Capture the cell that displays the provided text and extract its (X, Y) central coordinate. 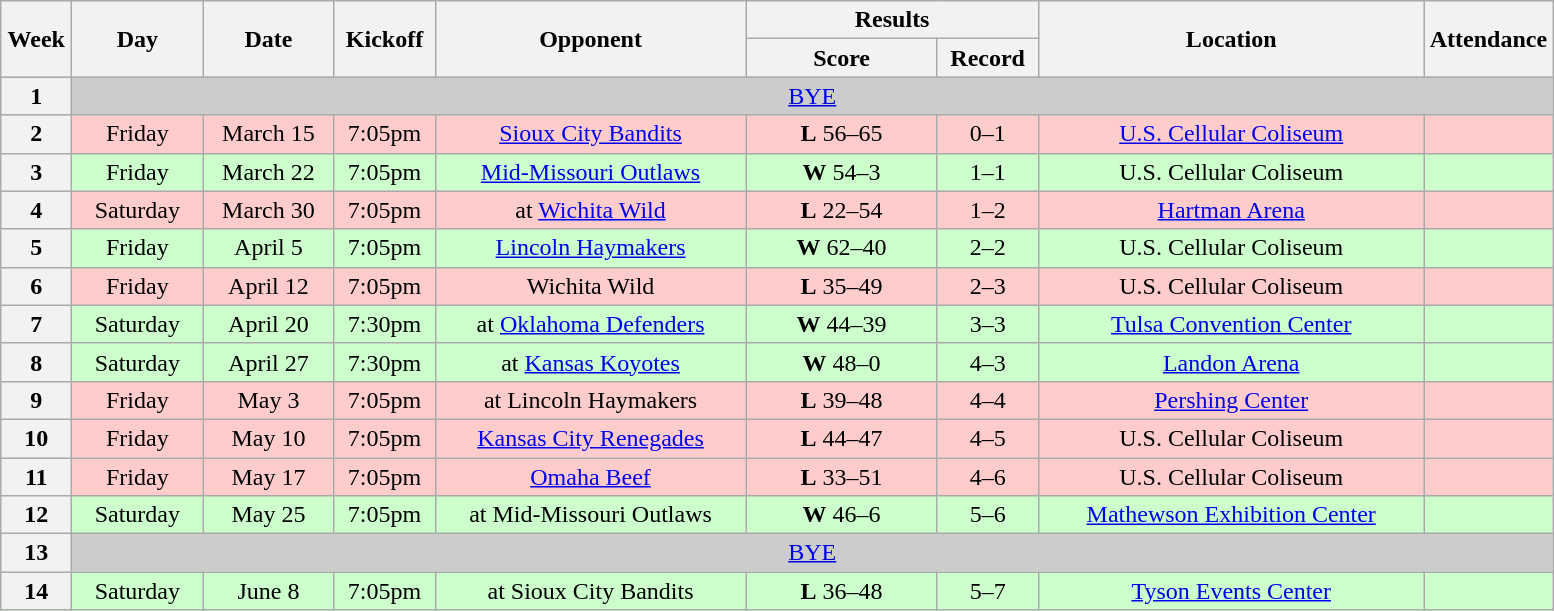
4–3 (988, 362)
4–5 (988, 438)
Landon Arena (1231, 362)
L 44–47 (842, 438)
1–1 (988, 172)
5–7 (988, 591)
Omaha Beef (590, 477)
at Lincoln Haymakers (590, 400)
14 (36, 591)
13 (36, 553)
March 30 (268, 210)
Tyson Events Center (1231, 591)
April 27 (268, 362)
April 12 (268, 286)
Opponent (590, 39)
W 46–6 (842, 515)
May 17 (268, 477)
3–3 (988, 324)
April 20 (268, 324)
L 56–65 (842, 134)
9 (36, 400)
at Sioux City Bandits (590, 591)
5–6 (988, 515)
7 (36, 324)
Lincoln Haymakers (590, 248)
W 44–39 (842, 324)
Location (1231, 39)
April 5 (268, 248)
1–2 (988, 210)
2–3 (988, 286)
L 35–49 (842, 286)
W 48–0 (842, 362)
Mid-Missouri Outlaws (590, 172)
Score (842, 58)
March 15 (268, 134)
Sioux City Bandits (590, 134)
March 22 (268, 172)
Date (268, 39)
10 (36, 438)
at Wichita Wild (590, 210)
3 (36, 172)
May 10 (268, 438)
1 (36, 96)
Pershing Center (1231, 400)
Week (36, 39)
L 39–48 (842, 400)
Mathewson Exhibition Center (1231, 515)
at Kansas Koyotes (590, 362)
0–1 (988, 134)
at Mid-Missouri Outlaws (590, 515)
May 25 (268, 515)
4 (36, 210)
Tulsa Convention Center (1231, 324)
L 36–48 (842, 591)
6 (36, 286)
Attendance (1488, 39)
Kickoff (384, 39)
Record (988, 58)
June 8 (268, 591)
Day (138, 39)
4–4 (988, 400)
8 (36, 362)
Results (892, 20)
L 33–51 (842, 477)
2 (36, 134)
Hartman Arena (1231, 210)
Wichita Wild (590, 286)
5 (36, 248)
Kansas City Renegades (590, 438)
W 54–3 (842, 172)
12 (36, 515)
2–2 (988, 248)
W 62–40 (842, 248)
L 22–54 (842, 210)
11 (36, 477)
at Oklahoma Defenders (590, 324)
May 3 (268, 400)
4–6 (988, 477)
